Extract the (X, Y) coordinate from the center of the cell holding the provided text.  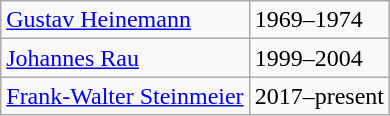
Gustav Heinemann (125, 20)
1999–2004 (319, 58)
Frank-Walter Steinmeier (125, 96)
1969–1974 (319, 20)
2017–present (319, 96)
Johannes Rau (125, 58)
